Detect which cell encompasses the target text, then output its [X, Y] center coordinate. 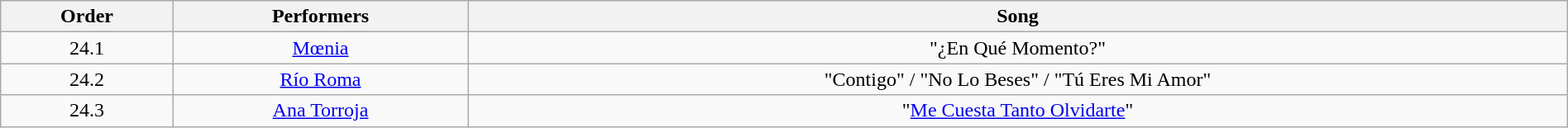
Mœnia [321, 48]
Song [1017, 17]
24.1 [87, 48]
Performers [321, 17]
Order [87, 17]
24.3 [87, 111]
"Me Cuesta Tanto Olvidarte" [1017, 111]
"Contigo" / "No Lo Beses" / "Tú Eres Mi Amor" [1017, 79]
Ana Torroja [321, 111]
24.2 [87, 79]
Río Roma [321, 79]
"¿En Qué Momento?" [1017, 48]
